Capture the cell that displays the provided text and extract its (x, y) central coordinate. 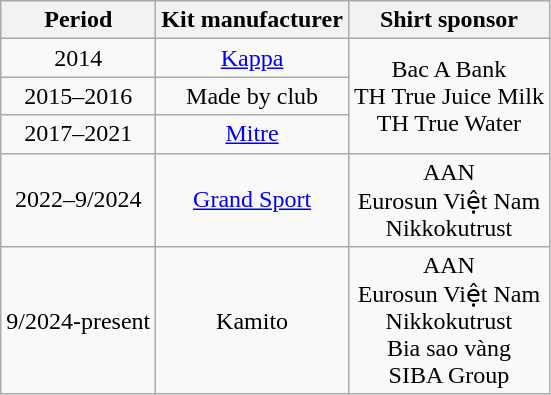
AAN Eurosun Việt Nam Nikkokutrust (448, 200)
Shirt sponsor (448, 20)
2014 (78, 58)
Grand Sport (252, 200)
Kit manufacturer (252, 20)
Kamito (252, 321)
Period (78, 20)
Bac A Bank TH True Juice Milk TH True Water (448, 96)
2017–2021 (78, 134)
AAN Eurosun Việt Nam Nikkokutrust Bia sao vàng SIBA Group (448, 321)
9/2024-present (78, 321)
2022–9/2024 (78, 200)
2015–2016 (78, 96)
Made by club (252, 96)
Kappa (252, 58)
Mitre (252, 134)
